Return [x, y] of the center of cell containing provided text 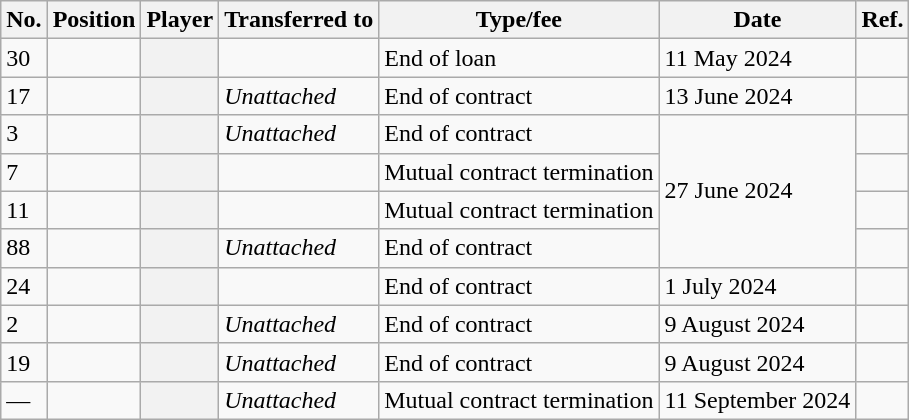
Type/fee [519, 20]
11 May 2024 [758, 58]
2 [24, 324]
No. [24, 20]
3 [24, 134]
Transferred to [299, 20]
88 [24, 248]
Player [180, 20]
7 [24, 172]
11 September 2024 [758, 400]
17 [24, 96]
1 July 2024 [758, 286]
19 [24, 362]
24 [24, 286]
11 [24, 210]
13 June 2024 [758, 96]
Position [94, 20]
Date [758, 20]
Ref. [882, 20]
30 [24, 58]
End of loan [519, 58]
27 June 2024 [758, 191]
— [24, 400]
